Scan for the cell matching the given text and deliver its [X, Y] coordinate at center. 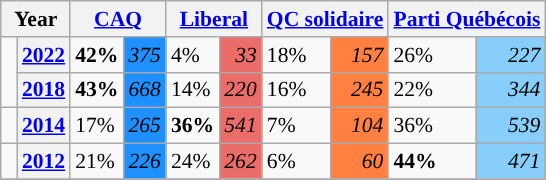
375 [144, 55]
157 [359, 55]
226 [144, 162]
227 [511, 55]
CAQ [118, 19]
42% [96, 55]
262 [240, 162]
21% [96, 162]
6% [296, 162]
33 [240, 55]
Year [36, 19]
7% [296, 126]
471 [511, 162]
Parti Québécois [466, 19]
2022 [44, 55]
26% [432, 55]
4% [192, 55]
265 [144, 126]
18% [296, 55]
668 [144, 90]
220 [240, 90]
22% [432, 90]
344 [511, 90]
2014 [44, 126]
245 [359, 90]
60 [359, 162]
17% [96, 126]
2012 [44, 162]
16% [296, 90]
24% [192, 162]
QC solidaire [326, 19]
104 [359, 126]
2018 [44, 90]
14% [192, 90]
43% [96, 90]
Liberal [214, 19]
541 [240, 126]
44% [432, 162]
539 [511, 126]
